Determine the (X, Y) coordinate at the center of the cell enclosing the given text.  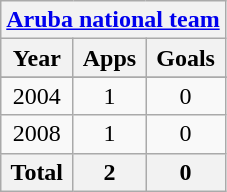
Apps (110, 58)
2 (110, 172)
2004 (37, 96)
Total (37, 172)
Goals (186, 58)
Year (37, 58)
Aruba national team (113, 20)
2008 (37, 134)
